Pinpoint the cell where the given text exists, returning its [X, Y] midpoint coordinate. 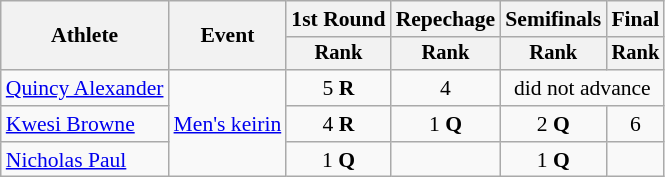
Men's keirin [228, 124]
Final [635, 19]
2 Q [553, 124]
Repechage [446, 19]
5 R [338, 88]
1 Q [446, 124]
6 [635, 124]
Quincy Alexander [85, 88]
did not advance [582, 88]
Event [228, 36]
Kwesi Browne [85, 124]
4 [446, 88]
Semifinals [553, 19]
Athlete [85, 36]
1st Round [338, 19]
4 R [338, 124]
